Extract the [x, y] coordinate from the center of the cell holding the provided text.  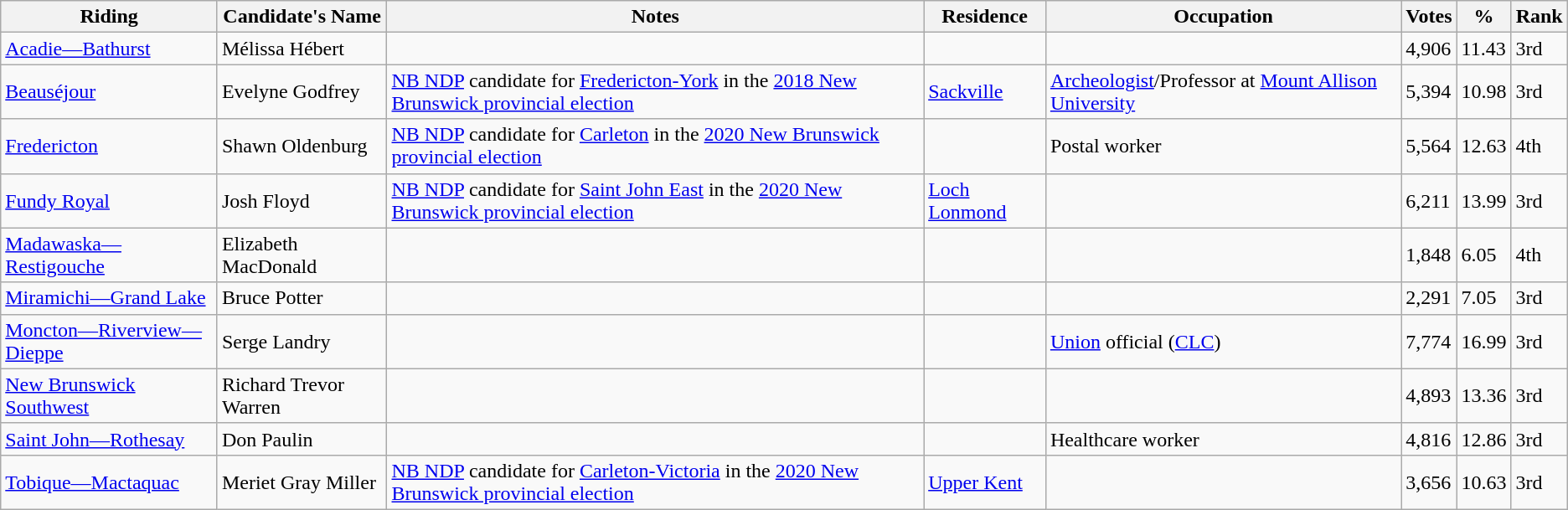
Acadie—Bathurst [109, 49]
6.05 [1484, 255]
Richard Trevor Warren [302, 395]
Bruce Potter [302, 298]
Madawaska—Restigouche [109, 255]
Moncton—Riverview—Dieppe [109, 342]
5,394 [1429, 92]
2,291 [1429, 298]
Tobique—Mactaquac [109, 482]
Don Paulin [302, 439]
6,211 [1429, 201]
11.43 [1484, 49]
7.05 [1484, 298]
Evelyne Godfrey [302, 92]
Loch Lonmond [985, 201]
3,656 [1429, 482]
NB NDP candidate for Saint John East in the 2020 New Brunswick provincial election [655, 201]
12.86 [1484, 439]
Fundy Royal [109, 201]
% [1484, 17]
10.63 [1484, 482]
NB NDP candidate for Carleton in the 2020 New Brunswick provincial election [655, 146]
Upper Kent [985, 482]
Sackville [985, 92]
Postal worker [1223, 146]
Healthcare worker [1223, 439]
Union official (CLC) [1223, 342]
Josh Floyd [302, 201]
Residence [985, 17]
5,564 [1429, 146]
Saint John—Rothesay [109, 439]
7,774 [1429, 342]
New Brunswick Southwest [109, 395]
13.36 [1484, 395]
13.99 [1484, 201]
4,906 [1429, 49]
Miramichi—Grand Lake [109, 298]
Votes [1429, 17]
Candidate's Name [302, 17]
12.63 [1484, 146]
10.98 [1484, 92]
Elizabeth MacDonald [302, 255]
NB NDP candidate for Carleton-Victoria in the 2020 New Brunswick provincial election [655, 482]
4,816 [1429, 439]
Serge Landry [302, 342]
NB NDP candidate for Fredericton-York in the 2018 New Brunswick provincial election [655, 92]
1,848 [1429, 255]
Fredericton [109, 146]
Mélissa Hébert [302, 49]
Shawn Oldenburg [302, 146]
16.99 [1484, 342]
Rank [1540, 17]
4,893 [1429, 395]
Riding [109, 17]
Archeologist/Professor at Mount Allison University [1223, 92]
Meriet Gray Miller [302, 482]
Occupation [1223, 17]
Notes [655, 17]
Beauséjour [109, 92]
